Output the [x, y] coordinate of the center of the cell containing the given text.  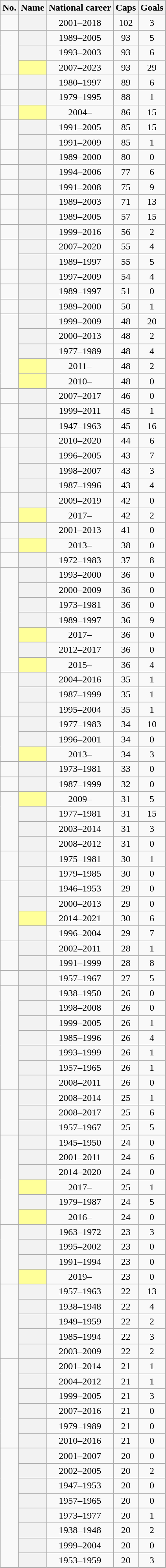
44 [126, 441]
32 [126, 784]
38 [126, 545]
1946–1953 [80, 888]
50 [126, 306]
16 [152, 426]
1975–1981 [80, 859]
1987–1996 [80, 486]
2010–2020 [80, 441]
1938–1950 [80, 993]
2001–2018 [80, 23]
10 [152, 724]
2007–2016 [80, 1411]
80 [126, 157]
2008–2012 [80, 844]
2003–2009 [80, 1351]
2008–2014 [80, 1097]
1977–1989 [80, 351]
1999–2011 [80, 411]
1996–2004 [80, 933]
51 [126, 291]
2019– [80, 1277]
1994–2006 [80, 172]
1979–1987 [80, 1202]
1999–2004 [80, 1545]
1957–1963 [80, 1292]
1989–2003 [80, 202]
1947–1953 [80, 1486]
2002–2011 [80, 948]
2012–2017 [80, 649]
Goals [152, 8]
2001–2014 [80, 1366]
2014–2020 [80, 1172]
2004–2012 [80, 1381]
88 [126, 97]
1995–2004 [80, 709]
1998–2008 [80, 1008]
1991–2008 [80, 187]
No. [9, 8]
75 [126, 187]
1979–1985 [80, 873]
1945–1950 [80, 1142]
1993–2000 [80, 575]
1980–1997 [80, 82]
54 [126, 276]
1993–1999 [80, 1053]
1999–2016 [80, 232]
2000–2009 [80, 590]
86 [126, 112]
102 [126, 23]
1991–1994 [80, 1262]
37 [126, 560]
57 [126, 217]
1995–2002 [80, 1247]
1985–1996 [80, 1038]
1999–2009 [80, 321]
1973–1977 [80, 1515]
2009– [80, 799]
56 [126, 232]
2010– [80, 381]
2010–2016 [80, 1441]
1993–2003 [80, 53]
1953–1959 [80, 1560]
2003–2014 [80, 829]
71 [126, 202]
2008–2017 [80, 1112]
2004–2016 [80, 680]
1991–2009 [80, 142]
2007–2017 [80, 396]
89 [126, 82]
1997–2009 [80, 276]
2016– [80, 1217]
77 [126, 172]
1979–1995 [80, 97]
1998–2007 [80, 471]
1996–2005 [80, 456]
2008–2011 [80, 1082]
2001–2013 [80, 530]
1991–2005 [80, 127]
Name [32, 8]
2007–2020 [80, 247]
2004– [80, 112]
46 [126, 396]
2001–2011 [80, 1157]
2014–2021 [80, 919]
Caps [126, 8]
1977–1983 [80, 724]
1979–1989 [80, 1426]
2015– [80, 665]
2002–2005 [80, 1471]
2011– [80, 366]
1949–1959 [80, 1321]
1985–1994 [80, 1336]
2009–2019 [80, 500]
1991–1999 [80, 963]
1977–1981 [80, 814]
National career [80, 8]
2001–2007 [80, 1456]
33 [126, 769]
1972–1983 [80, 560]
27 [126, 978]
1947–1963 [80, 426]
2007–2023 [80, 67]
1963–1972 [80, 1232]
1996–2001 [80, 739]
41 [126, 530]
